Provide the (x, y) coordinate of the cell's center where the given text is located.  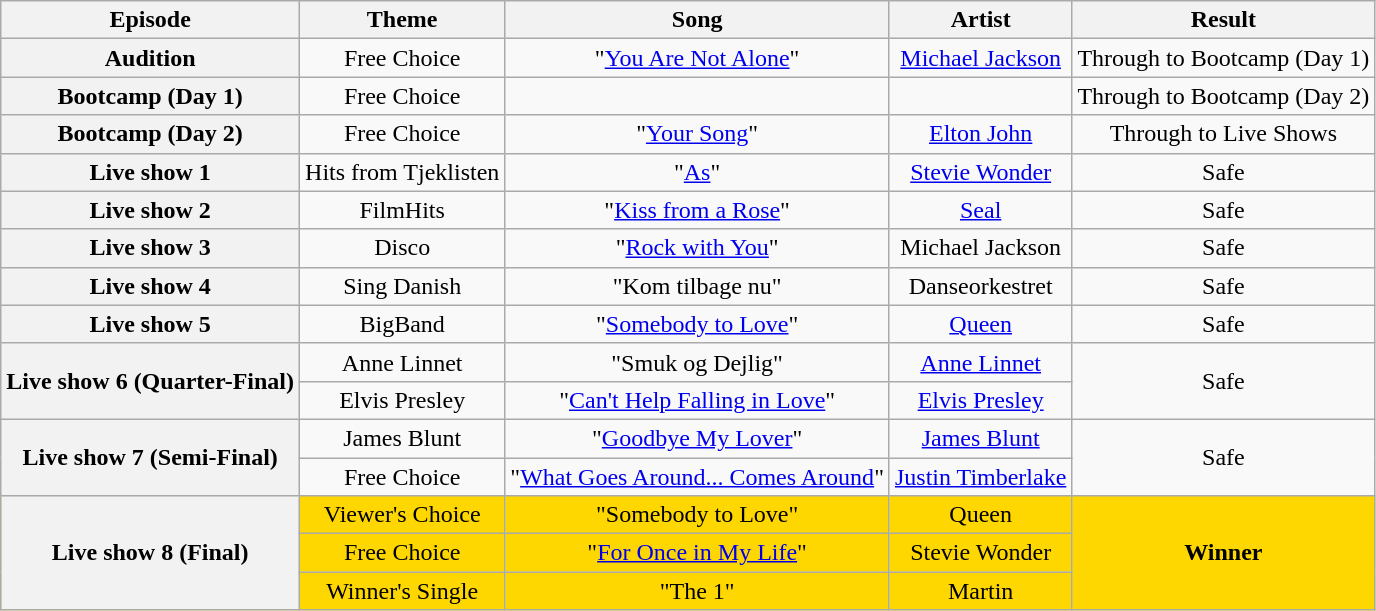
"Kiss from a Rose" (698, 210)
Through to Bootcamp (Day 1) (1224, 58)
Live show 3 (150, 248)
Live show 4 (150, 286)
Result (1224, 20)
Episode (150, 20)
"You Are Not Alone" (698, 58)
Live show 1 (150, 172)
"Can't Help Falling in Love" (698, 400)
"As" (698, 172)
"Kom tilbage nu" (698, 286)
"Your Song" (698, 134)
Live show 2 (150, 210)
Audition (150, 58)
Justin Timberlake (980, 477)
Through to Bootcamp (Day 2) (1224, 96)
"Rock with You" (698, 248)
Sing Danish (402, 286)
Song (698, 20)
"Smuk og Dejlig" (698, 362)
"What Goes Around... Comes Around" (698, 477)
Winner's Single (402, 591)
Elton John (980, 134)
FilmHits (402, 210)
"For Once in My Life" (698, 553)
Live show 5 (150, 324)
"Goodbye My Lover" (698, 438)
Martin (980, 591)
Viewer's Choice (402, 515)
Live show 7 (Semi-Final) (150, 457)
Through to Live Shows (1224, 134)
Seal (980, 210)
Hits from Tjeklisten (402, 172)
Artist (980, 20)
Disco (402, 248)
Bootcamp (Day 2) (150, 134)
Live show 6 (Quarter-Final) (150, 381)
Winner (1224, 553)
Bootcamp (Day 1) (150, 96)
Theme (402, 20)
"The 1" (698, 591)
Danseorkestret (980, 286)
BigBand (402, 324)
Live show 8 (Final) (150, 553)
